Locate the cell with the specified text and output its (X, Y) center coordinate. 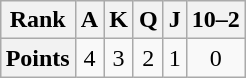
2 (148, 58)
0 (216, 58)
1 (174, 58)
Rank (38, 20)
K (119, 20)
3 (119, 58)
10–2 (216, 20)
Points (38, 58)
4 (89, 58)
A (89, 20)
Q (148, 20)
J (174, 20)
